Capture the cell that displays the provided text and extract its [X, Y] central coordinate. 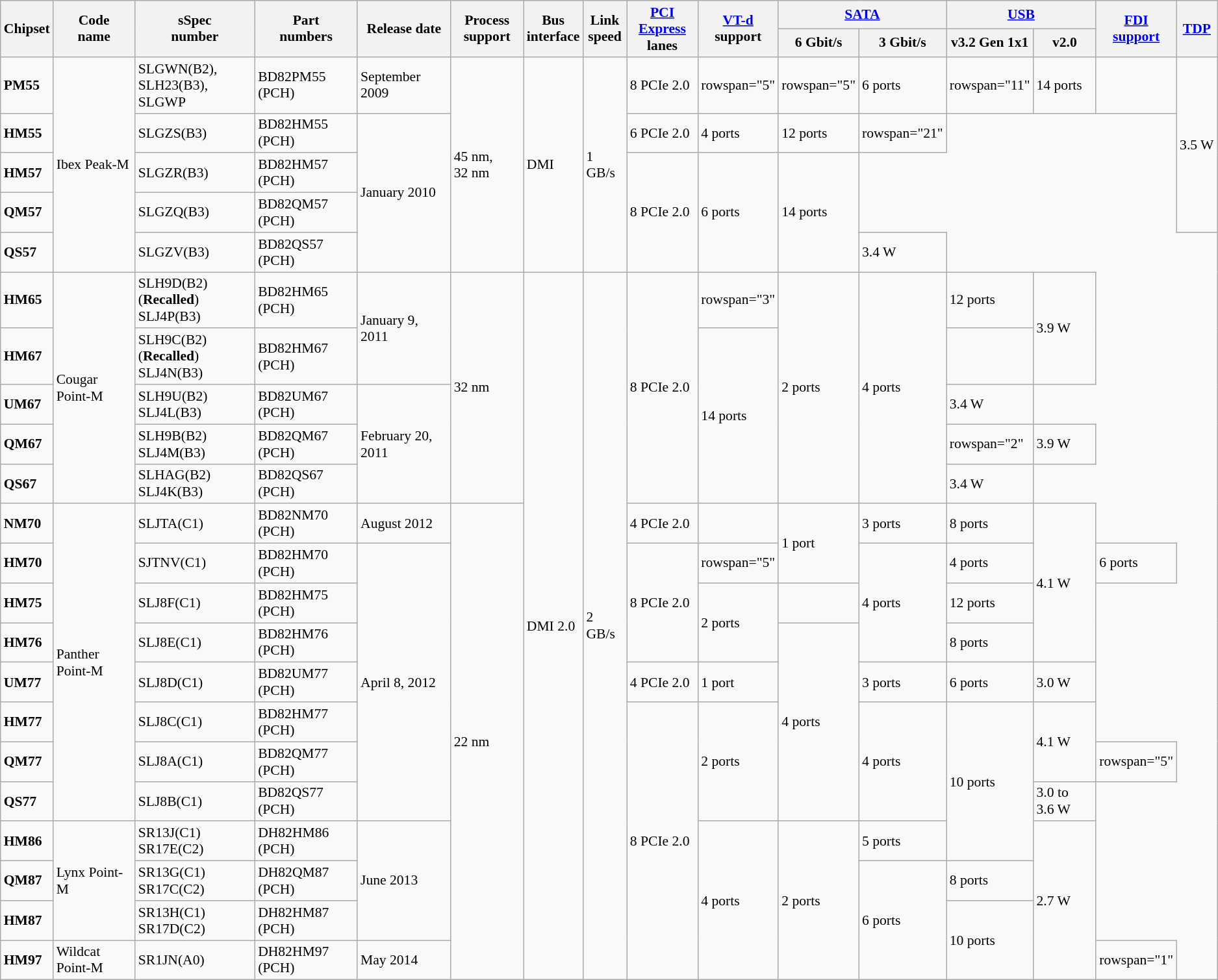
June 2013 [404, 881]
rowspan="1" [1136, 960]
Release date [404, 29]
January 9, 2011 [404, 329]
DMI 2.0 [553, 626]
SR13G(C1)SR17C(C2) [195, 881]
sSpecnumber [195, 29]
HM86 [27, 842]
TDP [1197, 29]
rowspan="3" [738, 300]
BD82QS57 (PCH) [306, 252]
BD82HM75 (PCH) [306, 603]
SLGWN(B2),SLH23(B3), SLGWP [195, 86]
v3.2 Gen 1x1 [990, 43]
BD82HM57 (PCH) [306, 173]
QS67 [27, 483]
SLJ8E(C1) [195, 643]
September 2009 [404, 86]
May 2014 [404, 960]
DH82HM97 (PCH) [306, 960]
45 nm, 32 nm [487, 165]
BD82QS77 (PCH) [306, 801]
SLJ8D(C1) [195, 682]
Processsupport [487, 29]
SLGZR(B3) [195, 173]
Cougar Point-M [94, 388]
Linkspeed [604, 29]
QM77 [27, 761]
SLJ8C(C1) [195, 722]
HM67 [27, 357]
Ibex Peak-M [94, 165]
April 8, 2012 [404, 683]
QM57 [27, 213]
2.7 W [1065, 901]
Businterface [553, 29]
5 ports [903, 842]
SLJ8F(C1) [195, 603]
February 20, 2011 [404, 444]
BD82HM65 (PCH) [306, 300]
QM87 [27, 881]
BD82NM70 (PCH) [306, 523]
UM77 [27, 682]
SLGZV(B3) [195, 252]
HM97 [27, 960]
DH82HM87 (PCH) [306, 921]
Codename [94, 29]
6 Gbit/s [818, 43]
HM57 [27, 173]
32 nm [487, 388]
SLJ8B(C1) [195, 801]
SR13H(C1)SR17D(C2) [195, 921]
SR1JN(A0) [195, 960]
SJTNV(C1) [195, 564]
Lynx Point-M [94, 881]
2 GB/s [604, 626]
SATA [863, 14]
BD82UM67 (PCH) [306, 404]
HM75 [27, 603]
BD82PM55 (PCH) [306, 86]
BD82HM77 (PCH) [306, 722]
August 2012 [404, 523]
Chipset [27, 29]
3.0 to 3.6 W [1065, 801]
SLGZS(B3) [195, 132]
VT-dsupport [738, 29]
BD82QS67 (PCH) [306, 483]
HM55 [27, 132]
rowspan="11" [990, 86]
rowspan="21" [903, 132]
1 GB/s [604, 165]
SLH9D(B2) (Recalled)SLJ4P(B3) [195, 300]
BD82UM77 (PCH) [306, 682]
SLH9C(B2) (Recalled)SLJ4N(B3) [195, 357]
QS57 [27, 252]
USB [1021, 14]
DH82HM86 (PCH) [306, 842]
PM55 [27, 86]
BD82QM67 (PCH) [306, 444]
DMI [553, 165]
SLHAG(B2)SLJ4K(B3) [195, 483]
HM76 [27, 643]
SLJTA(C1) [195, 523]
BD82HM70 (PCH) [306, 564]
HM87 [27, 921]
BD82HM67 (PCH) [306, 357]
3.0 W [1065, 682]
BD82HM76 (PCH) [306, 643]
3.5 W [1197, 145]
SLH9B(B2)SLJ4M(B3) [195, 444]
Wildcat Point-M [94, 960]
NM70 [27, 523]
HM65 [27, 300]
SLJ8A(C1) [195, 761]
HM77 [27, 722]
PCI Expresslanes [663, 29]
BD82QM57 (PCH) [306, 213]
v2.0 [1065, 43]
Panther Point-M [94, 662]
3 Gbit/s [903, 43]
rowspan="2" [990, 444]
6 PCIe 2.0 [663, 132]
SLGZQ(B3) [195, 213]
QM67 [27, 444]
DH82QM87 (PCH) [306, 881]
January 2010 [404, 192]
BD82HM55 (PCH) [306, 132]
QS77 [27, 801]
UM67 [27, 404]
SLH9U(B2)SLJ4L(B3) [195, 404]
Partnumbers [306, 29]
FDIsupport [1136, 29]
BD82QM77 (PCH) [306, 761]
HM70 [27, 564]
SR13J(C1)SR17E(C2) [195, 842]
